Detect which cell encompasses the target text, then output its [X, Y] center coordinate. 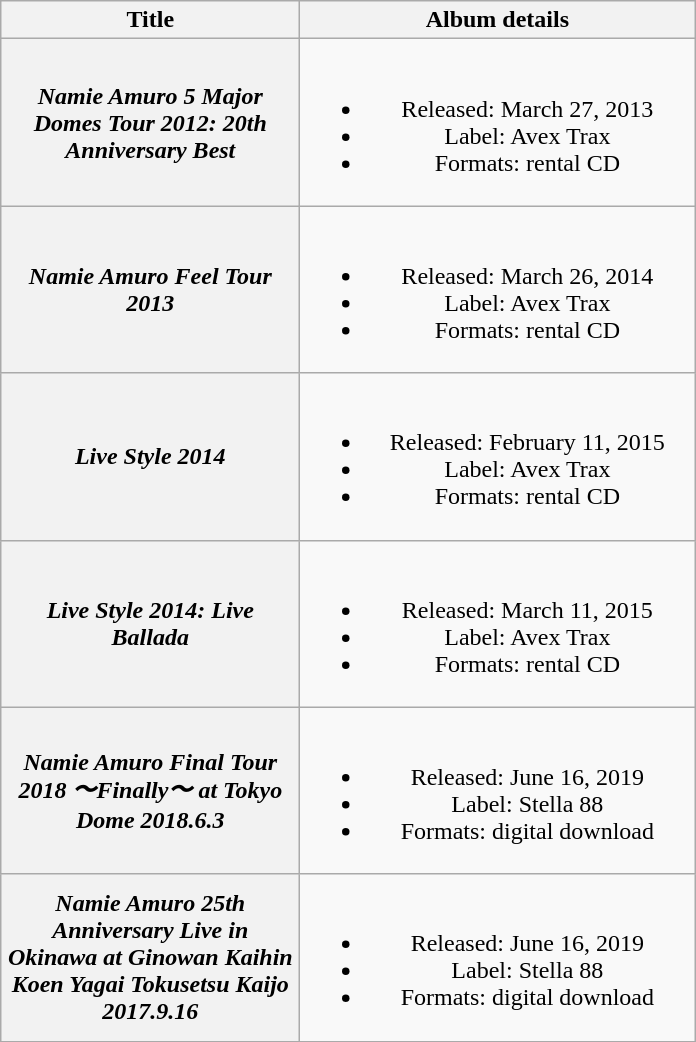
Namie Amuro 25th Anniversary Live in Okinawa at Ginowan Kaihin Koen Yagai Tokusetsu Kaijo 2017.9.16 [150, 958]
Namie Amuro Feel Tour 2013 [150, 290]
Released: March 11, 2015Label: Avex TraxFormats: rental CD [498, 624]
Title [150, 20]
Live Style 2014: Live Ballada [150, 624]
Released: March 27, 2013Label: Avex TraxFormats: rental CD [498, 122]
Released: February 11, 2015Label: Avex TraxFormats: rental CD [498, 456]
Album details [498, 20]
Live Style 2014 [150, 456]
Namie Amuro 5 Major Domes Tour 2012: 20th Anniversary Best [150, 122]
Namie Amuro Final Tour 2018 〜Finally〜 at Tokyo Dome 2018.6.3 [150, 790]
Released: March 26, 2014Label: Avex TraxFormats: rental CD [498, 290]
